Pinpoint the cell where the given text exists, returning its (X, Y) midpoint coordinate. 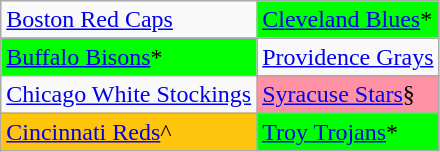
Boston Red Caps (129, 20)
Cincinnati Reds^ (129, 132)
Buffalo Bisons* (129, 56)
Providence Grays (348, 56)
Cleveland Blues* (348, 20)
Troy Trojans* (348, 132)
Chicago White Stockings (129, 94)
Syracuse Stars§ (348, 94)
